Extract the (x, y) coordinate from the center of the cell holding the provided text.  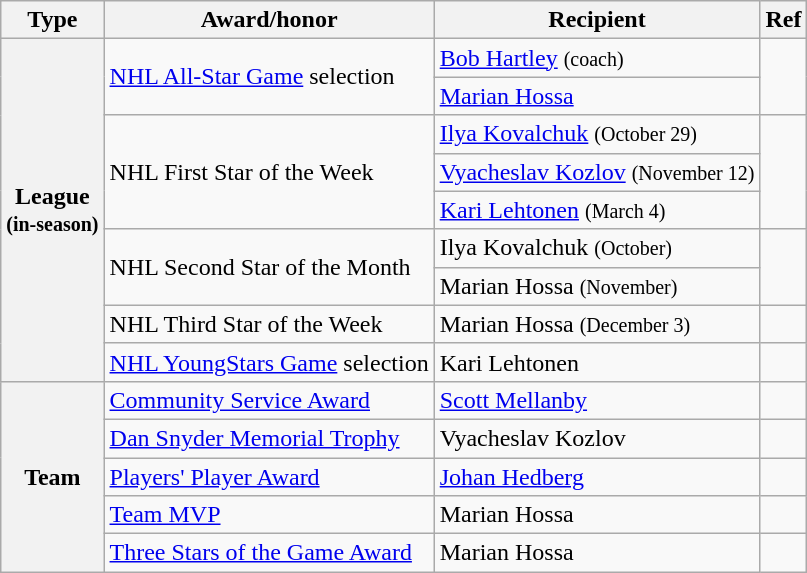
Kari Lehtonen (597, 362)
League(in-season) (52, 210)
NHL Third Star of the Week (269, 324)
NHL First Star of the Week (269, 172)
Type (52, 20)
Ilya Kovalchuk (October) (597, 248)
Ilya Kovalchuk (October 29) (597, 134)
Team (52, 476)
Players' Player Award (269, 477)
Community Service Award (269, 400)
Vyacheslav Kozlov (597, 438)
Award/honor (269, 20)
Kari Lehtonen (March 4) (597, 210)
Three Stars of the Game Award (269, 553)
Dan Snyder Memorial Trophy (269, 438)
Team MVP (269, 515)
Ref (784, 20)
NHL YoungStars Game selection (269, 362)
Johan Hedberg (597, 477)
Marian Hossa (December 3) (597, 324)
Marian Hossa (November) (597, 286)
Bob Hartley (coach) (597, 58)
NHL All-Star Game selection (269, 77)
Scott Mellanby (597, 400)
NHL Second Star of the Month (269, 267)
Vyacheslav Kozlov (November 12) (597, 172)
Recipient (597, 20)
